Provide the [x, y] coordinate of the cell's center where the given text is located.  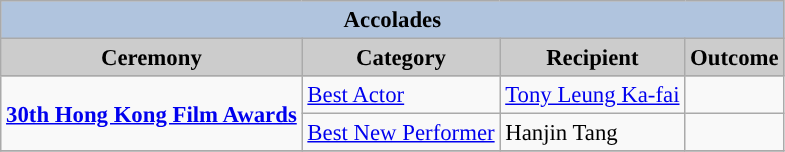
Best Actor [401, 95]
Accolades [392, 20]
Tony Leung Ka-fai [592, 95]
Ceremony [152, 58]
Hanjin Tang [592, 133]
30th Hong Kong Film Awards [152, 114]
Best New Performer [401, 133]
Recipient [592, 58]
Category [401, 58]
Outcome [734, 58]
